Search for the cell housing the specified text and yield its (X, Y) center coordinate. 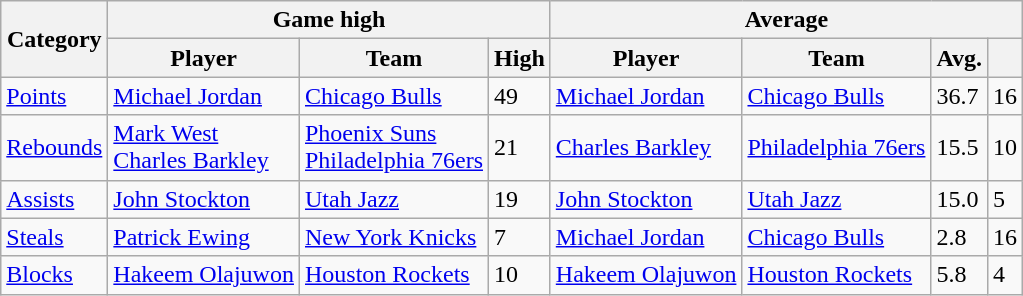
High (520, 58)
Blocks (54, 275)
49 (520, 96)
15.0 (960, 199)
Rebounds (54, 148)
Avg. (960, 58)
Category (54, 39)
Charles Barkley (646, 148)
Philadelphia 76ers (836, 148)
Assists (54, 199)
5.8 (960, 275)
21 (520, 148)
New York Knicks (394, 237)
Patrick Ewing (204, 237)
36.7 (960, 96)
15.5 (960, 148)
5 (1006, 199)
19 (520, 199)
2.8 (960, 237)
Mark WestCharles Barkley (204, 148)
Average (786, 20)
7 (520, 237)
4 (1006, 275)
Steals (54, 237)
Phoenix SunsPhiladelphia 76ers (394, 148)
Points (54, 96)
Game high (329, 20)
